Locate the cell with the specified text and output its [X, Y] center coordinate. 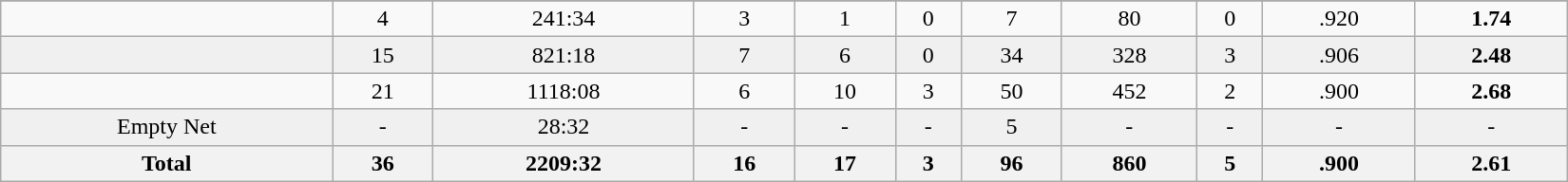
2 [1230, 91]
2.61 [1491, 163]
96 [1012, 163]
1.74 [1491, 19]
.906 [1339, 55]
2209:32 [564, 163]
2.68 [1491, 91]
Empty Net [167, 127]
28:32 [564, 127]
21 [383, 91]
15 [383, 55]
328 [1129, 55]
Total [167, 163]
80 [1129, 19]
821:18 [564, 55]
2.48 [1491, 55]
.920 [1339, 19]
16 [744, 163]
50 [1012, 91]
36 [383, 163]
17 [845, 163]
241:34 [564, 19]
1 [845, 19]
860 [1129, 163]
10 [845, 91]
34 [1012, 55]
1118:08 [564, 91]
452 [1129, 91]
4 [383, 19]
